Locate the cell with the specified text and output its [X, Y] center coordinate. 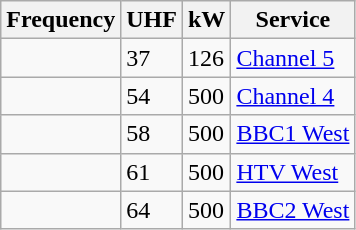
Frequency [61, 20]
Channel 5 [293, 58]
64 [152, 210]
UHF [152, 20]
37 [152, 58]
126 [206, 58]
BBC2 West [293, 210]
Service [293, 20]
61 [152, 172]
kW [206, 20]
BBC1 West [293, 134]
54 [152, 96]
58 [152, 134]
HTV West [293, 172]
Channel 4 [293, 96]
